Output the (x, y) coordinate of the center of the cell containing the given text.  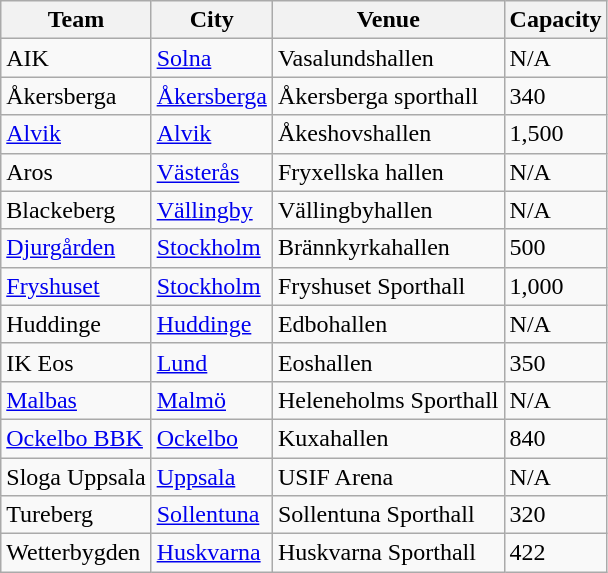
Huskvarna Sporthall (388, 553)
Blackeberg (76, 210)
340 (556, 96)
Djurgården (76, 248)
1,500 (556, 134)
Vasalundshallen (388, 58)
500 (556, 248)
Capacity (556, 20)
Sloga Uppsala (76, 477)
350 (556, 362)
Fryshuset Sporthall (388, 286)
Lund (212, 362)
Malbas (76, 400)
City (212, 20)
Åkersberga sporthall (388, 96)
Aros (76, 172)
Huskvarna (212, 553)
USIF Arena (388, 477)
Vällingby (212, 210)
Team (76, 20)
Sollentuna (212, 515)
Solna (212, 58)
Heleneholms Sporthall (388, 400)
840 (556, 438)
Fryxellska hallen (388, 172)
1,000 (556, 286)
Vällingbyhallen (388, 210)
Wetterbygden (76, 553)
Venue (388, 20)
Fryshuset (76, 286)
IK Eos (76, 362)
Sollentuna Sporthall (388, 515)
422 (556, 553)
Kuxahallen (388, 438)
AIK (76, 58)
Eoshallen (388, 362)
Brännkyrkahallen (388, 248)
Tureberg (76, 515)
Ockelbo (212, 438)
Uppsala (212, 477)
Edbohallen (388, 324)
Åkeshovshallen (388, 134)
320 (556, 515)
Malmö (212, 400)
Västerås (212, 172)
Ockelbo BBK (76, 438)
